Pinpoint the cell where the given text exists, returning its (x, y) midpoint coordinate. 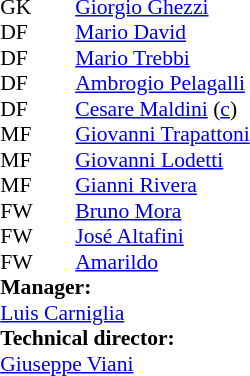
Luis Carniglia (124, 313)
Manager: (124, 287)
Cesare Maldini (c) (162, 109)
Mario Trebbi (162, 58)
Amarildo (162, 262)
José Altafini (162, 237)
Technical director: (124, 339)
Giovanni Lodetti (162, 160)
Giovanni Trapattoni (162, 135)
Gianni Rivera (162, 185)
Ambrogio Pelagalli (162, 83)
Mario David (162, 33)
Bruno Mora (162, 211)
